Locate the cell with the specified text and output its [x, y] center coordinate. 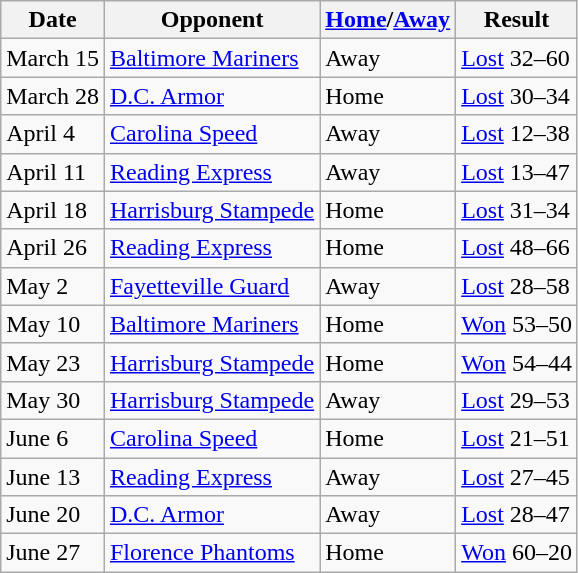
Florence Phantoms [212, 553]
Result [517, 20]
Fayetteville Guard [212, 286]
Lost 48–66 [517, 248]
Home/Away [388, 20]
May 2 [53, 286]
April 11 [53, 172]
April 4 [53, 134]
March 28 [53, 96]
Lost 29–53 [517, 400]
Won 60–20 [517, 553]
Won 53–50 [517, 324]
June 13 [53, 477]
Lost 28–47 [517, 515]
May 30 [53, 400]
Lost 12–38 [517, 134]
Date [53, 20]
Lost 32–60 [517, 58]
April 18 [53, 210]
Lost 31–34 [517, 210]
Opponent [212, 20]
May 10 [53, 324]
March 15 [53, 58]
June 27 [53, 553]
Lost 27–45 [517, 477]
April 26 [53, 248]
June 20 [53, 515]
Lost 28–58 [517, 286]
Lost 21–51 [517, 438]
Won 54–44 [517, 362]
Lost 30–34 [517, 96]
June 6 [53, 438]
May 23 [53, 362]
Lost 13–47 [517, 172]
